Find where the given text appears and provide that cell's center as (x, y) coordinate. 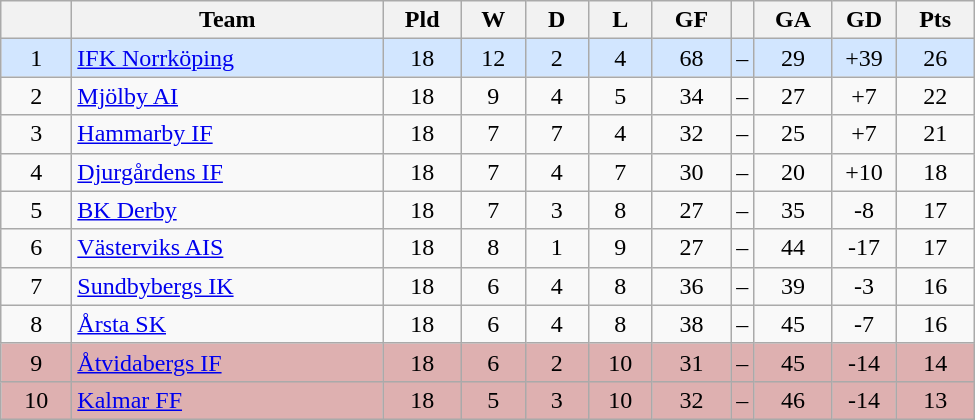
W (493, 20)
L (621, 20)
44 (794, 248)
D (557, 20)
Pld (422, 20)
29 (794, 58)
46 (794, 400)
Team (228, 20)
+10 (864, 172)
Åtvidabergs IF (228, 362)
Kalmar FF (228, 400)
IFK Norrköping (228, 58)
Årsta SK (228, 324)
36 (692, 286)
Pts (936, 20)
13 (936, 400)
+39 (864, 58)
Sundbybergs IK (228, 286)
31 (692, 362)
14 (936, 362)
-17 (864, 248)
Djurgårdens IF (228, 172)
GF (692, 20)
Västerviks AIS (228, 248)
GD (864, 20)
BK Derby (228, 210)
68 (692, 58)
34 (692, 96)
GA (794, 20)
39 (794, 286)
22 (936, 96)
-3 (864, 286)
21 (936, 134)
25 (794, 134)
20 (794, 172)
26 (936, 58)
30 (692, 172)
35 (794, 210)
38 (692, 324)
-8 (864, 210)
Hammarby IF (228, 134)
Mjölby AI (228, 96)
-7 (864, 324)
12 (493, 58)
